Locate the cell with the specified text and output its [x, y] center coordinate. 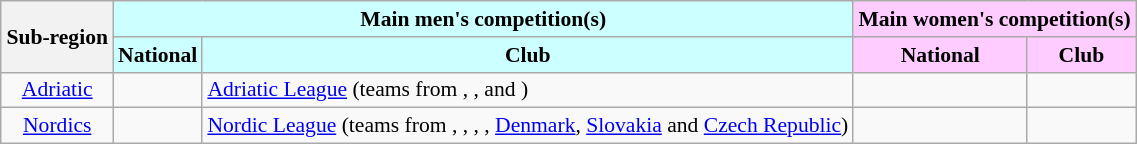
Nordics [57, 126]
Adriatic League (teams from , , and ) [528, 90]
Sub-region [57, 36]
Nordic League (teams from , , , , Denmark, Slovakia and Czech Republic) [528, 126]
Adriatic [57, 90]
Main women's competition(s) [994, 19]
Main men's competition(s) [483, 19]
